Detect which cell encompasses the target text, then output its [X, Y] center coordinate. 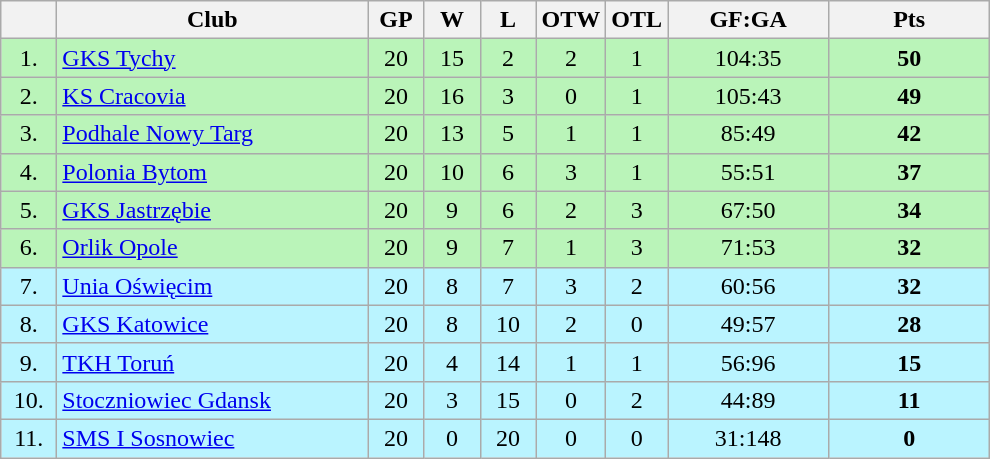
4. [29, 172]
Podhale Nowy Targ [212, 134]
W [452, 20]
11 [910, 400]
28 [910, 324]
Club [212, 20]
3. [29, 134]
4 [452, 362]
71:53 [748, 248]
GKS Jastrzębie [212, 210]
GF:GA [748, 20]
85:49 [748, 134]
37 [910, 172]
60:56 [748, 286]
Unia Oświęcim [212, 286]
31:148 [748, 438]
7. [29, 286]
67:50 [748, 210]
Pts [910, 20]
5 [508, 134]
104:35 [748, 58]
16 [452, 96]
50 [910, 58]
44:89 [748, 400]
8. [29, 324]
KS Cracovia [212, 96]
Polonia Bytom [212, 172]
5. [29, 210]
1. [29, 58]
Stoczniowiec Gdansk [212, 400]
9. [29, 362]
Orlik Opole [212, 248]
OTW [571, 20]
13 [452, 134]
55:51 [748, 172]
OTL [637, 20]
49 [910, 96]
42 [910, 134]
56:96 [748, 362]
L [508, 20]
10. [29, 400]
11. [29, 438]
TKH Toruń [212, 362]
105:43 [748, 96]
34 [910, 210]
GKS Katowice [212, 324]
14 [508, 362]
49:57 [748, 324]
GKS Tychy [212, 58]
6. [29, 248]
SMS I Sosnowiec [212, 438]
2. [29, 96]
GP [396, 20]
